Return the (x, y) coordinate for the center point of the cell that contains the specified text.  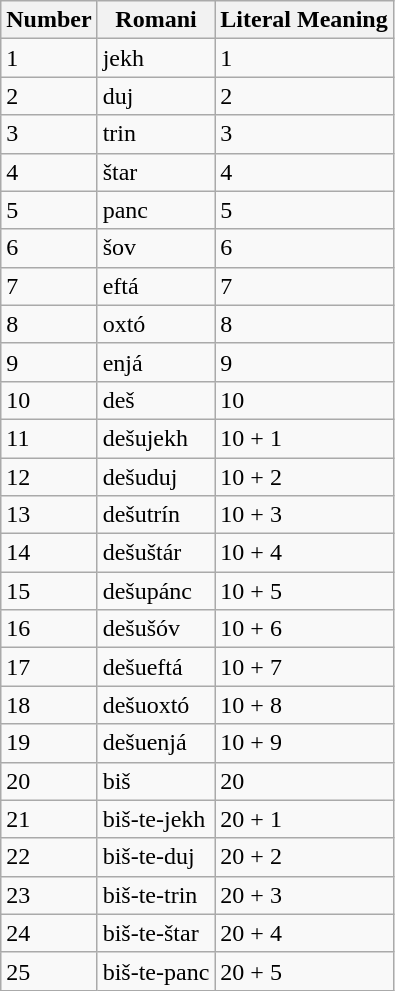
20 + 4 (304, 933)
10 + 3 (304, 515)
šov (156, 248)
eftá (156, 286)
24 (49, 933)
biš-te-štar (156, 933)
duj (156, 96)
21 (49, 819)
deš (156, 400)
dešuoxtó (156, 705)
biš-te-jekh (156, 819)
oxtó (156, 324)
jekh (156, 58)
10 + 2 (304, 477)
štar (156, 172)
18 (49, 705)
20 + 2 (304, 857)
20 + 3 (304, 895)
20 + 1 (304, 819)
20 + 5 (304, 971)
10 + 6 (304, 629)
dešupánc (156, 591)
dešuduj (156, 477)
10 + 7 (304, 667)
dešuenjá (156, 743)
10 + 9 (304, 743)
11 (49, 438)
biš (156, 781)
23 (49, 895)
13 (49, 515)
biš-te-panc (156, 971)
12 (49, 477)
16 (49, 629)
panc (156, 210)
17 (49, 667)
14 (49, 553)
biš-te-trin (156, 895)
trin (156, 134)
10 + 4 (304, 553)
22 (49, 857)
dešutrín (156, 515)
10 + 1 (304, 438)
dešujekh (156, 438)
25 (49, 971)
15 (49, 591)
enjá (156, 362)
Romani (156, 20)
10 + 8 (304, 705)
biš-te-duj (156, 857)
19 (49, 743)
dešueftá (156, 667)
Literal Meaning (304, 20)
10 + 5 (304, 591)
Number (49, 20)
dešušóv (156, 629)
dešuštár (156, 553)
